Pinpoint the cell where the given text exists, returning its [X, Y] midpoint coordinate. 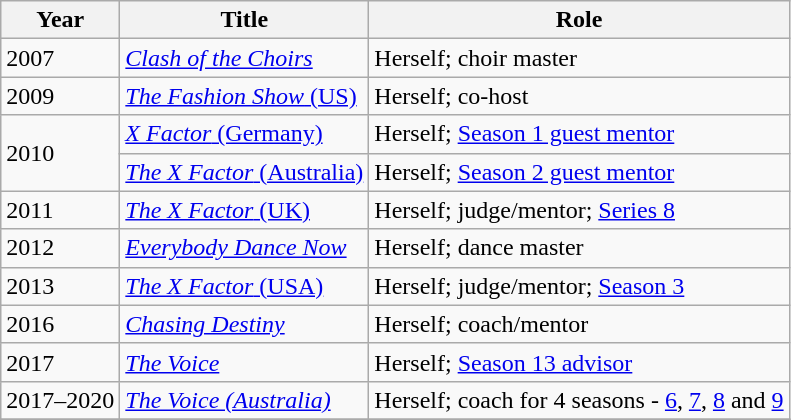
Role [579, 20]
X Factor (Germany) [244, 134]
Herself; dance master [579, 248]
Herself; co-host [579, 96]
Herself; Season 1 guest mentor [579, 134]
Clash of the Choirs [244, 58]
The X Factor (USA) [244, 286]
2012 [60, 248]
2013 [60, 286]
Herself; Season 13 advisor [579, 362]
2007 [60, 58]
2017 [60, 362]
Year [60, 20]
The Voice (Australia) [244, 400]
Chasing Destiny [244, 324]
2011 [60, 210]
2009 [60, 96]
2016 [60, 324]
Herself; choir master [579, 58]
Everybody Dance Now [244, 248]
The Fashion Show (US) [244, 96]
The Voice [244, 362]
Herself; judge/mentor; Series 8 [579, 210]
Herself; Season 2 guest mentor [579, 172]
2010 [60, 153]
2017–2020 [60, 400]
The X Factor (Australia) [244, 172]
Herself; judge/mentor; Season 3 [579, 286]
The X Factor (UK) [244, 210]
Title [244, 20]
Herself; coach for 4 seasons - 6, 7, 8 and 9 [579, 400]
Herself; coach/mentor [579, 324]
